Scan for the cell matching the given text and deliver its (x, y) coordinate at center. 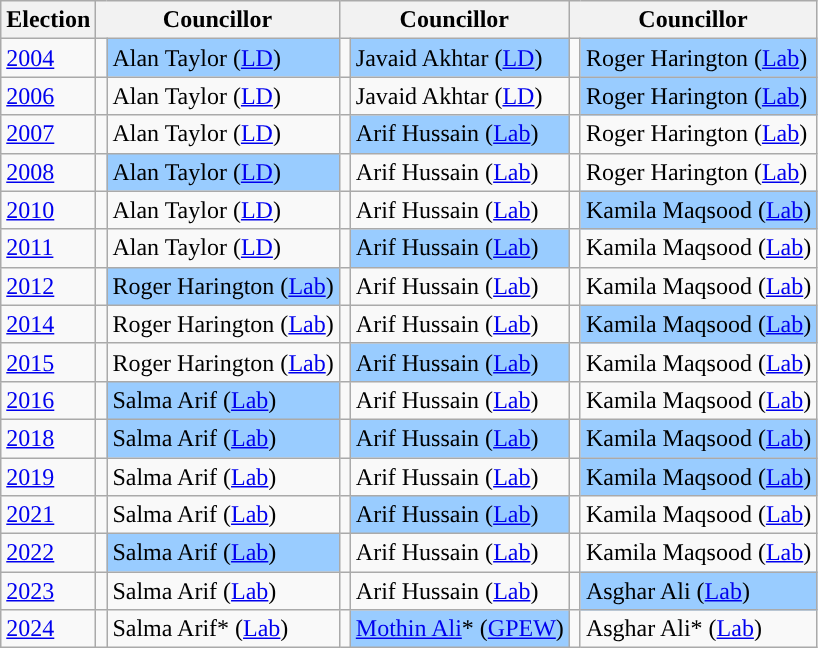
2011 (48, 248)
2004 (48, 58)
Asghar Ali (Lab) (698, 591)
2007 (48, 134)
2018 (48, 438)
Election (48, 20)
Salma Arif* (Lab) (223, 629)
2012 (48, 286)
2016 (48, 400)
2021 (48, 515)
2014 (48, 324)
2006 (48, 96)
2019 (48, 477)
2022 (48, 553)
Mothin Ali* (GPEW) (460, 629)
2023 (48, 591)
2010 (48, 210)
2008 (48, 172)
Asghar Ali* (Lab) (698, 629)
2015 (48, 362)
2024 (48, 629)
